Locate the cell with the specified text and output its (x, y) center coordinate. 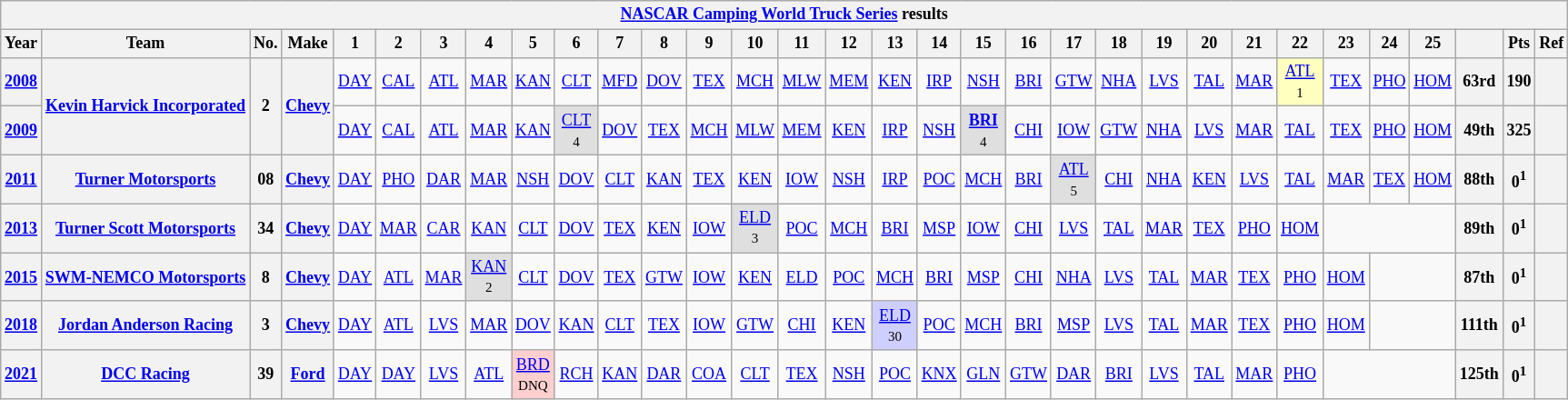
BRI4 (984, 131)
16 (1029, 44)
CAR (444, 228)
Ref (1552, 44)
15 (984, 44)
KAN2 (489, 277)
2015 (22, 277)
Team (145, 44)
COA (709, 375)
ATL1 (1300, 82)
Kevin Harvick Incorporated (145, 105)
CLT4 (576, 131)
NASCAR Camping World Truck Series results (784, 15)
25 (1433, 44)
190 (1519, 82)
2018 (22, 325)
08 (265, 179)
12 (849, 44)
RCH (576, 375)
SWM-NEMCO Motorsports (145, 277)
Jordan Anderson Racing (145, 325)
KNX (939, 375)
20 (1209, 44)
23 (1345, 44)
Turner Scott Motorsports (145, 228)
GLN (984, 375)
9 (709, 44)
87th (1479, 277)
63rd (1479, 82)
21 (1254, 44)
6 (576, 44)
Year (22, 44)
88th (1479, 179)
No. (265, 44)
14 (939, 44)
11 (802, 44)
49th (1479, 131)
Turner Motorsports (145, 179)
Make (308, 44)
13 (895, 44)
111th (1479, 325)
MFD (620, 82)
39 (265, 375)
2008 (22, 82)
22 (1300, 44)
24 (1389, 44)
Pts (1519, 44)
ATL5 (1074, 179)
ELD30 (895, 325)
2021 (22, 375)
10 (754, 44)
ELD (802, 277)
4 (489, 44)
BRDDNQ (534, 375)
89th (1479, 228)
34 (265, 228)
125th (1479, 375)
2011 (22, 179)
2013 (22, 228)
18 (1119, 44)
DCC Racing (145, 375)
7 (620, 44)
1 (355, 44)
Ford (308, 375)
5 (534, 44)
2009 (22, 131)
ELD3 (754, 228)
19 (1164, 44)
325 (1519, 131)
17 (1074, 44)
